Locate the cell with the specified text and output its (X, Y) center coordinate. 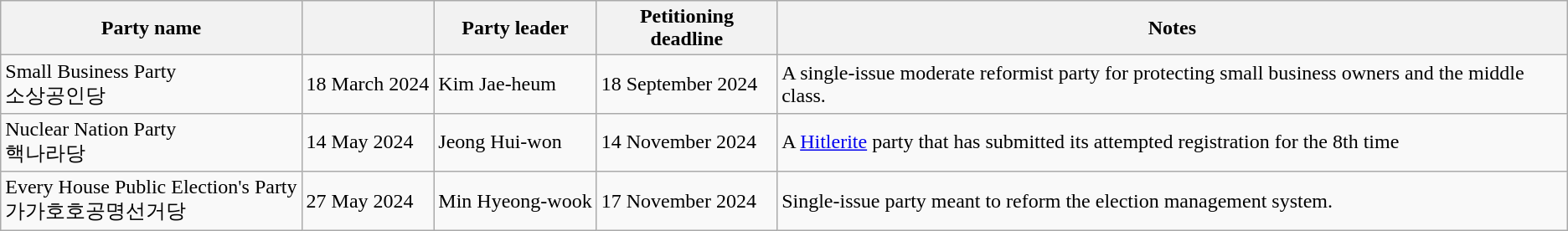
Nuclear Nation Party핵나라당 (151, 142)
17 November 2024 (687, 201)
A Hitlerite party that has submitted its attempted registration for the 8th time (1173, 142)
Notes (1173, 28)
Party name (151, 28)
18 March 2024 (368, 85)
Party leader (515, 28)
Single-issue party meant to reform the election management system. (1173, 201)
18 September 2024 (687, 85)
27 May 2024 (368, 201)
Small Business Party소상공인당 (151, 85)
Every House Public Election's Party가가호호공명선거당 (151, 201)
14 November 2024 (687, 142)
Petitioning deadline (687, 28)
Min Hyeong-wook (515, 201)
A single-issue moderate reformist party for protecting small business owners and the middle class. (1173, 85)
Kim Jae-heum (515, 85)
Jeong Hui-won (515, 142)
14 May 2024 (368, 142)
